From the cell containing the given text, extract its center point as (x, y) coordinate. 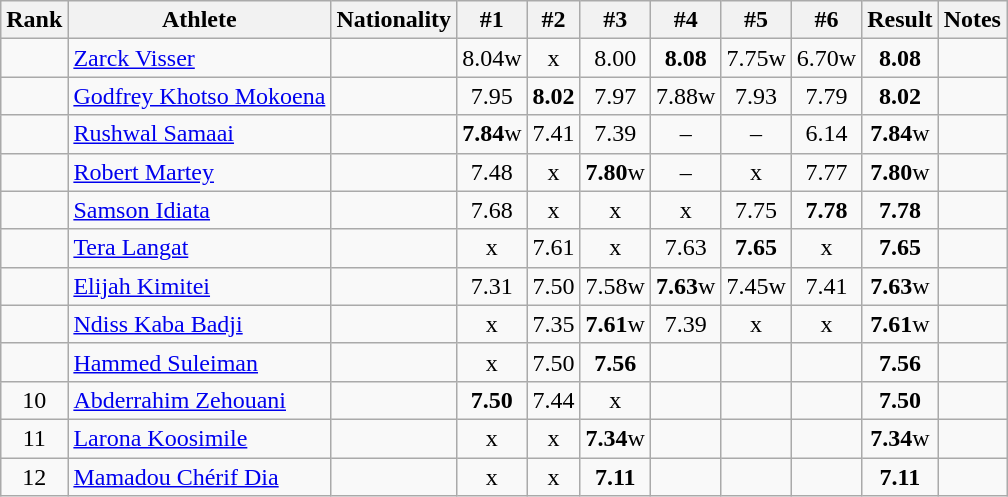
7.93 (756, 96)
#3 (615, 20)
7.79 (826, 96)
#6 (826, 20)
7.44 (554, 400)
Tera Langat (200, 248)
7.63 (685, 248)
Samson Idiata (200, 210)
Elijah Kimitei (200, 286)
7.48 (492, 172)
8.00 (615, 58)
Nationality (394, 20)
Godfrey Khotso Mokoena (200, 96)
7.77 (826, 172)
7.68 (492, 210)
Larona Koosimile (200, 438)
Abderrahim Zehouani (200, 400)
Result (900, 20)
7.61 (554, 248)
7.97 (615, 96)
Rushwal Samaai (200, 134)
#4 (685, 20)
7.45w (756, 286)
Hammed Suleiman (200, 362)
Robert Martey (200, 172)
7.31 (492, 286)
7.75w (756, 58)
Notes (972, 20)
7.35 (554, 324)
7.88w (685, 96)
#1 (492, 20)
#5 (756, 20)
7.95 (492, 96)
Athlete (200, 20)
6.14 (826, 134)
12 (34, 477)
6.70w (826, 58)
8.04w (492, 58)
11 (34, 438)
Zarck Visser (200, 58)
Ndiss Kaba Badji (200, 324)
7.58w (615, 286)
7.75 (756, 210)
Rank (34, 20)
10 (34, 400)
Mamadou Chérif Dia (200, 477)
#2 (554, 20)
